Scan for the cell matching the given text and deliver its (x, y) coordinate at center. 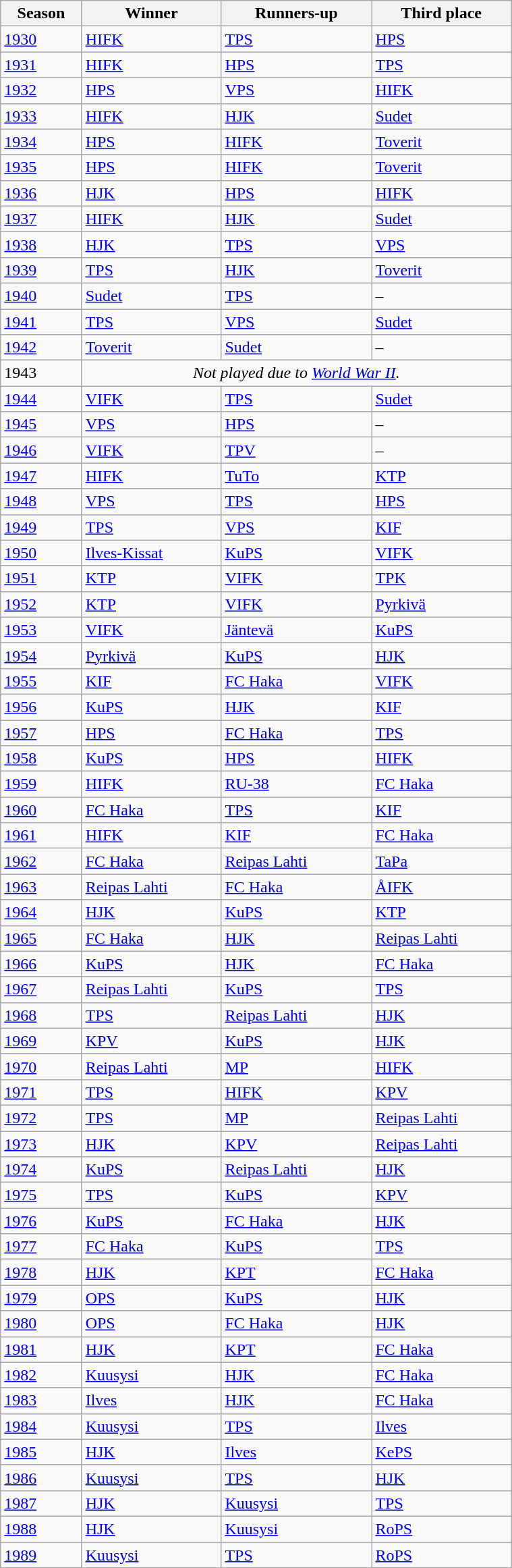
1981 (41, 1349)
1940 (41, 296)
1989 (41, 1555)
1967 (41, 990)
1950 (41, 553)
Runners-up (297, 13)
1960 (41, 810)
1934 (41, 142)
1978 (41, 1272)
1938 (41, 244)
1971 (41, 1092)
RU-38 (297, 784)
1930 (41, 39)
1986 (41, 1478)
Ilves-Kissat (151, 553)
1955 (41, 681)
1932 (41, 90)
1954 (41, 655)
1980 (41, 1324)
1966 (41, 964)
1969 (41, 1041)
1985 (41, 1452)
1941 (41, 322)
1943 (41, 373)
1952 (41, 604)
1958 (41, 759)
1975 (41, 1195)
TaPa (441, 861)
1988 (41, 1529)
1983 (41, 1401)
1931 (41, 65)
1965 (41, 938)
1962 (41, 861)
1939 (41, 270)
1963 (41, 887)
1946 (41, 450)
1968 (41, 1015)
1935 (41, 167)
1987 (41, 1503)
1933 (41, 116)
TuTo (297, 476)
1956 (41, 707)
KePS (441, 1452)
1976 (41, 1221)
Not played due to World War II. (297, 373)
ÅIFK (441, 887)
1979 (41, 1298)
1944 (41, 399)
Jäntevä (297, 630)
1942 (41, 348)
1973 (41, 1144)
1936 (41, 193)
1970 (41, 1066)
Third place (441, 13)
1957 (41, 732)
1947 (41, 476)
1945 (41, 425)
1977 (41, 1247)
TPV (297, 450)
1984 (41, 1426)
1953 (41, 630)
TPK (441, 578)
Winner (151, 13)
1982 (41, 1375)
1937 (41, 219)
1949 (41, 527)
1959 (41, 784)
1972 (41, 1118)
Season (41, 13)
1961 (41, 836)
1964 (41, 913)
1974 (41, 1170)
1948 (41, 502)
1951 (41, 578)
